Identify which cell holds the provided text, then report its [x, y] central coordinate. 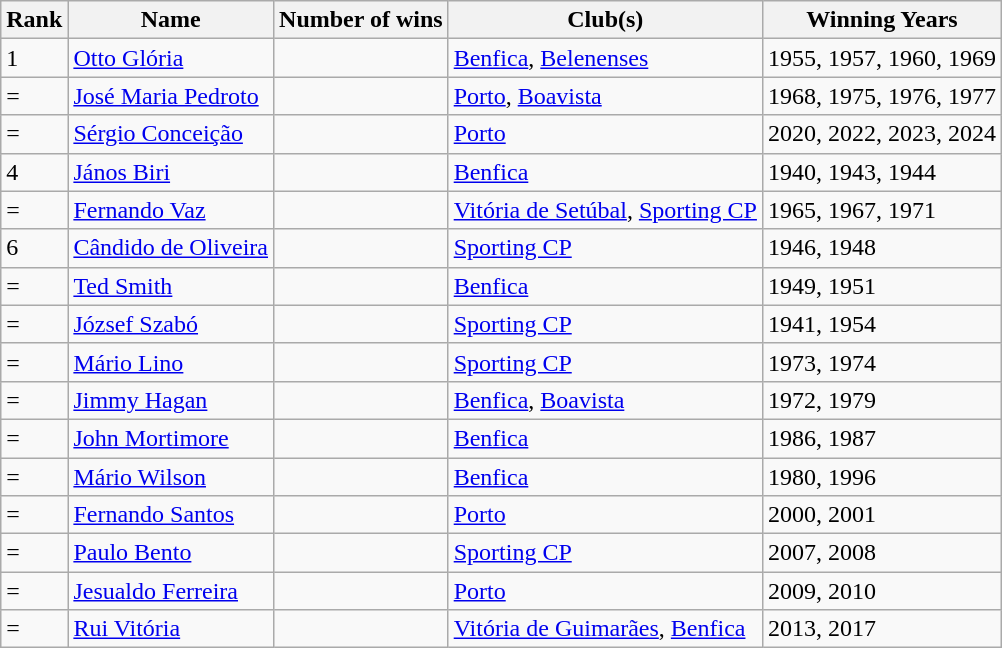
Porto, Boavista [605, 96]
Rui Vitória [171, 629]
4 [34, 172]
1940, 1943, 1944 [882, 172]
1955, 1957, 1960, 1969 [882, 58]
2013, 2017 [882, 629]
Fernando Santos [171, 515]
Benfica, Boavista [605, 400]
Winning Years [882, 20]
1972, 1979 [882, 400]
1941, 1954 [882, 324]
Mário Wilson [171, 477]
Club(s) [605, 20]
1965, 1967, 1971 [882, 210]
Fernando Vaz [171, 210]
József Szabó [171, 324]
José Maria Pedroto [171, 96]
Jesualdo Ferreira [171, 591]
2000, 2001 [882, 515]
Jimmy Hagan [171, 400]
1946, 1948 [882, 248]
Rank [34, 20]
Ted Smith [171, 286]
1 [34, 58]
1973, 1974 [882, 362]
Vitória de Setúbal, Sporting CP [605, 210]
Name [171, 20]
Sérgio Conceição [171, 134]
6 [34, 248]
2007, 2008 [882, 553]
1986, 1987 [882, 438]
Benfica, Belenenses [605, 58]
Mário Lino [171, 362]
Paulo Bento [171, 553]
1949, 1951 [882, 286]
Number of wins [362, 20]
2020, 2022, 2023, 2024 [882, 134]
Vitória de Guimarães, Benfica [605, 629]
2009, 2010 [882, 591]
John Mortimore [171, 438]
1968, 1975, 1976, 1977 [882, 96]
Otto Glória [171, 58]
1980, 1996 [882, 477]
János Biri [171, 172]
Cândido de Oliveira [171, 248]
